For the text-containing cell, return its midpoint in (x, y) coordinate format. 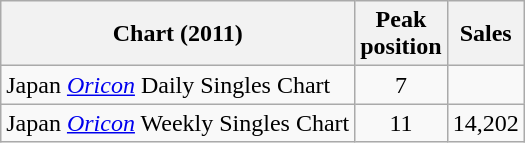
Japan Oricon Weekly Singles Chart (178, 123)
Japan Oricon Daily Singles Chart (178, 85)
14,202 (486, 123)
7 (401, 85)
Peakposition (401, 34)
Chart (2011) (178, 34)
Sales (486, 34)
11 (401, 123)
